Return the (X, Y) coordinate for the center point of the cell that contains the specified text.  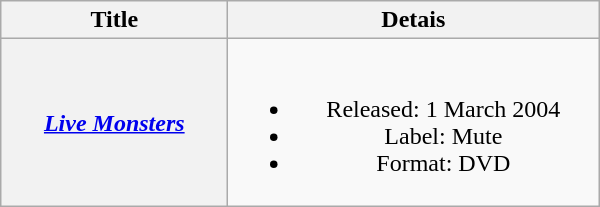
Detais (414, 20)
Title (114, 20)
Released: 1 March 2004Label: MuteFormat: DVD (414, 122)
Live Monsters (114, 122)
